Search for the cell housing the specified text and yield its (x, y) center coordinate. 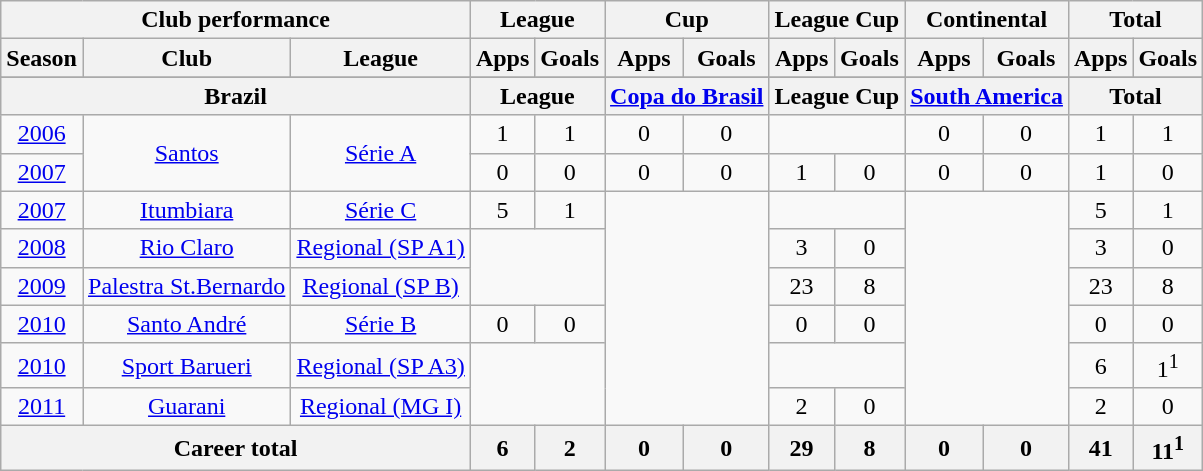
Career total (236, 448)
Série B (381, 324)
Cup (687, 20)
29 (802, 448)
Rio Claro (186, 248)
Regional (MG I) (381, 407)
2011 (42, 407)
Season (42, 58)
Regional (SP A3) (381, 366)
Continental (987, 20)
Série C (381, 210)
Palestra St.Bernardo (186, 286)
2006 (42, 134)
Santo André (186, 324)
2009 (42, 286)
Sport Barueri (186, 366)
Club performance (236, 20)
Santos (186, 153)
11 (1168, 366)
Copa do Brasil (687, 96)
41 (1100, 448)
Regional (SP A1) (381, 248)
111 (1168, 448)
Brazil (236, 96)
Club (186, 58)
Regional (SP B) (381, 286)
Itumbiara (186, 210)
Guarani (186, 407)
Série A (381, 153)
2008 (42, 248)
South America (987, 96)
